Pinpoint the cell where the given text exists, returning its [X, Y] midpoint coordinate. 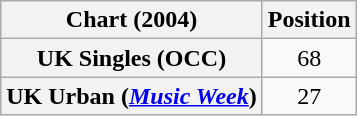
68 [309, 58]
UK Urban (Music Week) [132, 96]
Chart (2004) [132, 20]
27 [309, 96]
Position [309, 20]
UK Singles (OCC) [132, 58]
